Determine the (X, Y) coordinate at the center of the cell enclosing the given text.  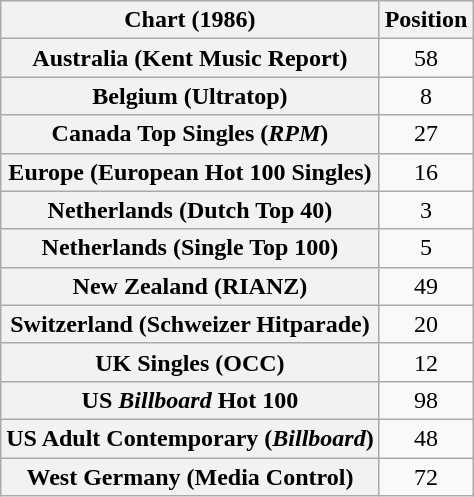
UK Singles (OCC) (190, 362)
3 (426, 210)
West Germany (Media Control) (190, 477)
New Zealand (RIANZ) (190, 286)
12 (426, 362)
5 (426, 248)
20 (426, 324)
72 (426, 477)
58 (426, 58)
Australia (Kent Music Report) (190, 58)
16 (426, 172)
Netherlands (Single Top 100) (190, 248)
Netherlands (Dutch Top 40) (190, 210)
Belgium (Ultratop) (190, 96)
Canada Top Singles (RPM) (190, 134)
8 (426, 96)
US Billboard Hot 100 (190, 400)
Switzerland (Schweizer Hitparade) (190, 324)
27 (426, 134)
Europe (European Hot 100 Singles) (190, 172)
US Adult Contemporary (Billboard) (190, 438)
48 (426, 438)
98 (426, 400)
49 (426, 286)
Chart (1986) (190, 20)
Position (426, 20)
